Find where the given text appears and provide that cell's center as (X, Y) coordinate. 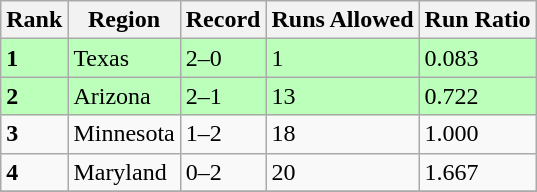
Runs Allowed (342, 20)
4 (34, 172)
Region (124, 20)
2–0 (223, 58)
Rank (34, 20)
0.083 (478, 58)
13 (342, 96)
2–1 (223, 96)
20 (342, 172)
Arizona (124, 96)
Run Ratio (478, 20)
0.722 (478, 96)
Texas (124, 58)
Maryland (124, 172)
1.000 (478, 134)
Minnesota (124, 134)
18 (342, 134)
1.667 (478, 172)
1–2 (223, 134)
2 (34, 96)
0–2 (223, 172)
Record (223, 20)
3 (34, 134)
